Pinpoint the cell where the given text exists, returning its [X, Y] midpoint coordinate. 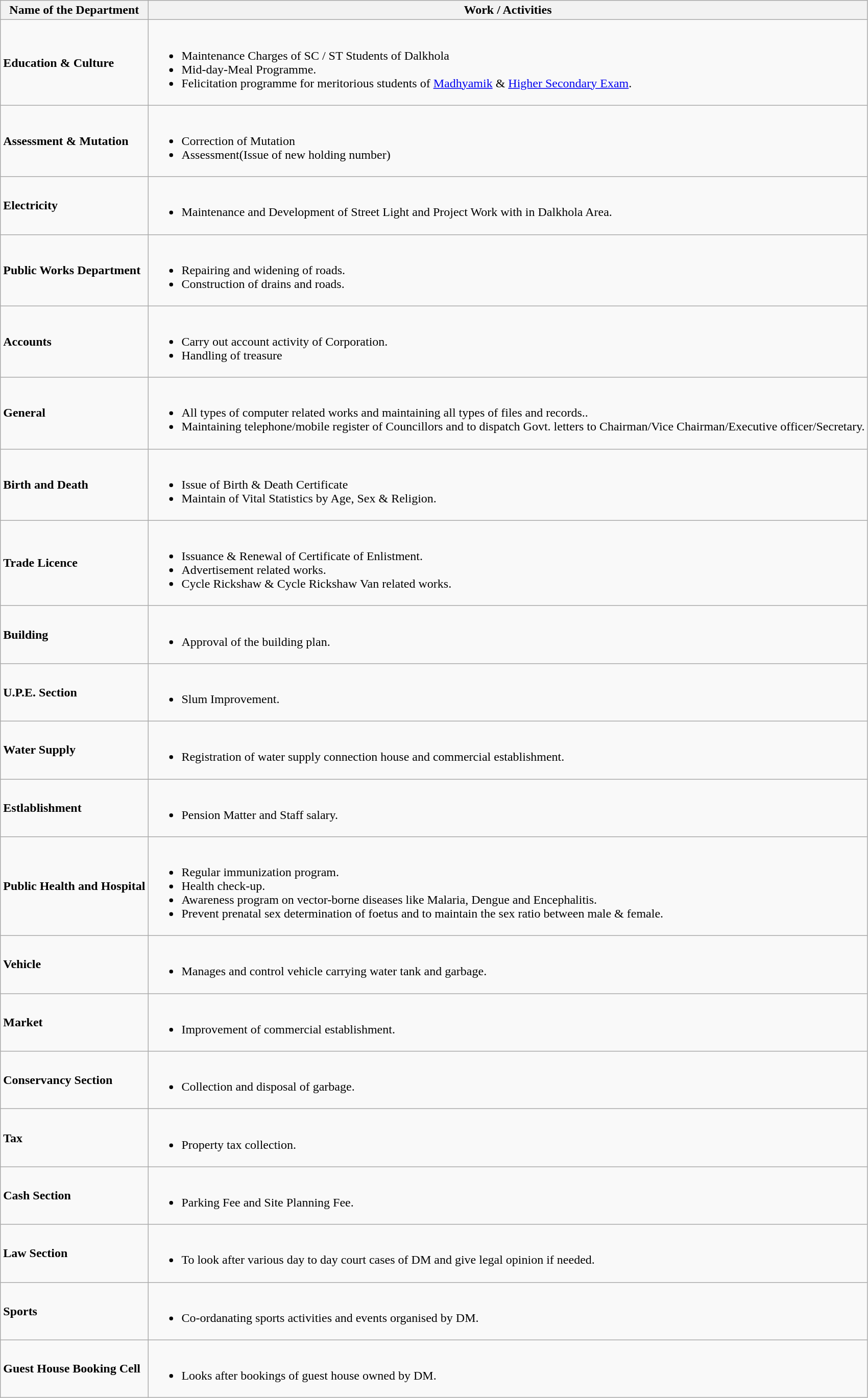
Parking Fee and Site Planning Fee. [508, 1196]
Property tax collection. [508, 1138]
Birth and Death [75, 485]
Electricity [75, 205]
Looks after bookings of guest house owned by DM. [508, 1368]
Work / Activities [508, 10]
General [75, 413]
Slum Improvement. [508, 692]
Name of the Department [75, 10]
Registration of water supply connection house and commercial establishment. [508, 750]
Vehicle [75, 965]
Carry out account activity of Corporation.Handling of treasure [508, 342]
Tax [75, 1138]
To look after various day to day court cases of DM and give legal opinion if needed. [508, 1253]
Market [75, 1022]
Building [75, 634]
Public Works Department [75, 270]
Manages and control vehicle carrying water tank and garbage. [508, 965]
Maintenance and Development of Street Light and Project Work with in Dalkhola Area. [508, 205]
Accounts [75, 342]
Law Section [75, 1253]
Education & Culture [75, 62]
Guest House Booking Cell [75, 1368]
Trade Licence [75, 563]
Pension Matter and Staff salary. [508, 808]
Cash Section [75, 1196]
Co-ordanating sports activities and events organised by DM. [508, 1311]
Correction of MutationAssessment(Issue of new holding number) [508, 141]
Collection and disposal of garbage. [508, 1080]
Issuance & Renewal of Certificate of Enlistment.Advertisement related works.Cycle Rickshaw & Cycle Rickshaw Van related works. [508, 563]
Improvement of commercial establishment. [508, 1022]
Assessment & Mutation [75, 141]
Sports [75, 1311]
Conservancy Section [75, 1080]
Repairing and widening of roads.Construction of drains and roads. [508, 270]
U.P.E. Section [75, 692]
Approval of the building plan. [508, 634]
Public Health and Hospital [75, 886]
Issue of Birth & Death CertificateMaintain of Vital Statistics by Age, Sex & Religion. [508, 485]
Estlablishment [75, 808]
Water Supply [75, 750]
